For the text-containing cell, return its midpoint in (X, Y) coordinate format. 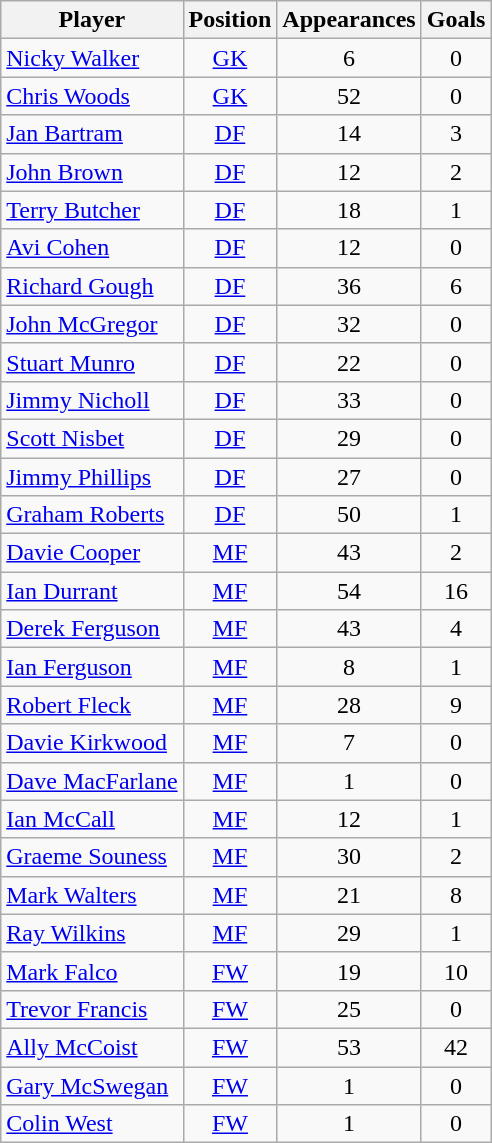
Ally McCoist (92, 1047)
18 (349, 210)
53 (349, 1047)
Jan Bartram (92, 134)
Position (230, 20)
Mark Walters (92, 895)
Stuart Munro (92, 362)
Dave MacFarlane (92, 781)
Mark Falco (92, 971)
32 (349, 324)
Scott Nisbet (92, 438)
Richard Gough (92, 286)
54 (349, 591)
Davie Cooper (92, 553)
36 (349, 286)
Goals (456, 20)
Player (92, 20)
Ray Wilkins (92, 933)
30 (349, 857)
Gary McSwegan (92, 1085)
Derek Ferguson (92, 629)
22 (349, 362)
4 (456, 629)
Robert Fleck (92, 705)
Appearances (349, 20)
Nicky Walker (92, 58)
Graham Roberts (92, 515)
9 (456, 705)
Terry Butcher (92, 210)
33 (349, 400)
Avi Cohen (92, 248)
Trevor Francis (92, 1009)
10 (456, 971)
Davie Kirkwood (92, 743)
42 (456, 1047)
25 (349, 1009)
Jimmy Nicholl (92, 400)
14 (349, 134)
7 (349, 743)
28 (349, 705)
Ian Ferguson (92, 667)
Jimmy Phillips (92, 477)
Graeme Souness (92, 857)
27 (349, 477)
John Brown (92, 172)
Chris Woods (92, 96)
3 (456, 134)
John McGregor (92, 324)
50 (349, 515)
Ian Durrant (92, 591)
Colin West (92, 1124)
52 (349, 96)
21 (349, 895)
16 (456, 591)
Ian McCall (92, 819)
19 (349, 971)
